Identify which cell holds the provided text, then report its [X, Y] central coordinate. 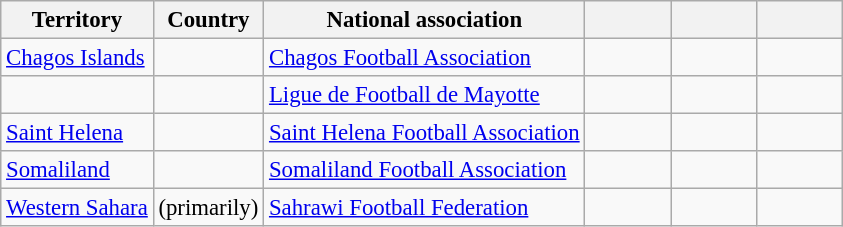
Country [208, 20]
Ligue de Football de Mayotte [424, 95]
Saint Helena Football Association [424, 133]
Sahrawi Football Federation [424, 208]
(primarily) [208, 208]
National association [424, 20]
Saint Helena [77, 133]
Chagos Football Association [424, 58]
Somaliland Football Association [424, 170]
Chagos Islands [77, 58]
Somaliland [77, 170]
Territory [77, 20]
Western Sahara [77, 208]
